Scan for the cell matching the given text and deliver its (X, Y) coordinate at center. 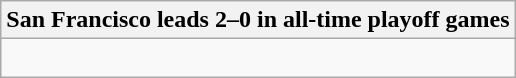
San Francisco leads 2–0 in all-time playoff games (258, 20)
